Capture the cell that displays the provided text and extract its (x, y) central coordinate. 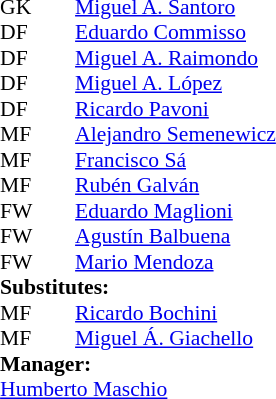
Ricardo Bochini (176, 313)
Manager: (138, 364)
Miguel A. Raimondo (176, 58)
Mario Mendoza (176, 262)
Eduardo Maglioni (176, 211)
Alejandro Semenewicz (176, 135)
Francisco Sá (176, 160)
Agustín Balbuena (176, 237)
Rubén Galván (176, 185)
Ricardo Pavoni (176, 109)
Substitutes: (138, 287)
Miguel Á. Giachello (176, 339)
Eduardo Commisso (176, 33)
Miguel A. López (176, 83)
